Return (X, Y) of the center of cell containing provided text 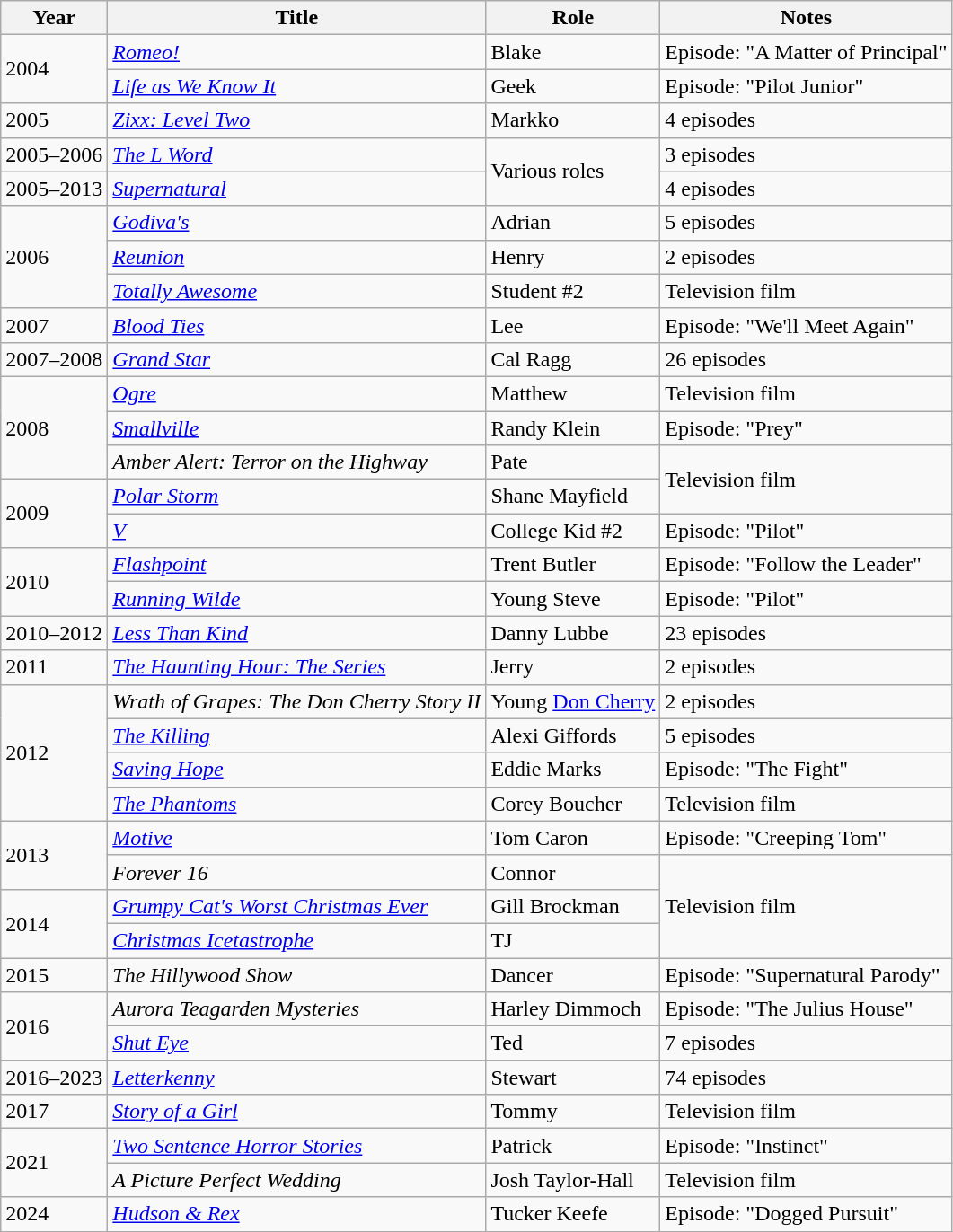
74 episodes (807, 1078)
Saving Hope (296, 770)
Episode: "We'll Meet Again" (807, 325)
Tom Caron (573, 838)
Various roles (573, 172)
2014 (54, 923)
Episode: "Supernatural Parody" (807, 974)
Aurora Teagarden Mysteries (296, 1009)
TJ (573, 940)
2024 (54, 1214)
Shut Eye (296, 1043)
Trent Butler (573, 565)
2011 (54, 667)
Jerry (573, 667)
Running Wilde (296, 599)
Markko (573, 120)
3 episodes (807, 154)
Episode: "Pilot Junior" (807, 86)
The Hillywood Show (296, 974)
Notes (807, 18)
Shane Mayfield (573, 497)
26 episodes (807, 359)
Episode: "A Matter of Principal" (807, 52)
Life as We Know It (296, 86)
Lee (573, 325)
2005 (54, 120)
Wrath of Grapes: The Don Cherry Story II (296, 701)
Polar Storm (296, 497)
Danny Lubbe (573, 633)
2005–2006 (54, 154)
Episode: "The Fight" (807, 770)
Dancer (573, 974)
Flashpoint (296, 565)
Less Than Kind (296, 633)
Episode: "Follow the Leader" (807, 565)
Eddie Marks (573, 770)
Reunion (296, 257)
Totally Awesome (296, 291)
Student #2 (573, 291)
2013 (54, 855)
Blake (573, 52)
Romeo! (296, 52)
2012 (54, 752)
Cal Ragg (573, 359)
2008 (54, 427)
Episode: "Creeping Tom" (807, 838)
The Haunting Hour: The Series (296, 667)
Grand Star (296, 359)
Title (296, 18)
2007 (54, 325)
2009 (54, 514)
Episode: "The Julius House" (807, 1009)
Motive (296, 838)
Tucker Keefe (573, 1214)
Smallville (296, 428)
2016 (54, 1026)
Blood Ties (296, 325)
Pate (573, 462)
College Kid #2 (573, 531)
2007–2008 (54, 359)
Ted (573, 1043)
7 episodes (807, 1043)
Randy Klein (573, 428)
Stewart (573, 1078)
2021 (54, 1163)
Story of a Girl (296, 1112)
Episode: "Prey" (807, 428)
Supernatural (296, 189)
Young Steve (573, 599)
Year (54, 18)
V (296, 531)
Two Sentence Horror Stories (296, 1146)
23 episodes (807, 633)
Alexi Giffords (573, 735)
2016–2023 (54, 1078)
Matthew (573, 393)
2015 (54, 974)
Episode: "Instinct" (807, 1146)
2010 (54, 582)
Forever 16 (296, 872)
The L Word (296, 154)
2010–2012 (54, 633)
Godiva's (296, 223)
2006 (54, 257)
Tommy (573, 1112)
Patrick (573, 1146)
2005–2013 (54, 189)
The Phantoms (296, 804)
Role (573, 18)
Adrian (573, 223)
Young Don Cherry (573, 701)
Josh Taylor-Hall (573, 1180)
Hudson & Rex (296, 1214)
Connor (573, 872)
Amber Alert: Terror on the Highway (296, 462)
Zixx: Level Two (296, 120)
The Killing (296, 735)
Gill Brockman (573, 906)
2004 (54, 69)
Christmas Icetastrophe (296, 940)
A Picture Perfect Wedding (296, 1180)
Henry (573, 257)
Corey Boucher (573, 804)
Letterkenny (296, 1078)
Harley Dimmoch (573, 1009)
Ogre (296, 393)
Grumpy Cat's Worst Christmas Ever (296, 906)
Episode: "Dogged Pursuit" (807, 1214)
2017 (54, 1112)
Geek (573, 86)
